Scan for the cell matching the given text and deliver its [x, y] coordinate at center. 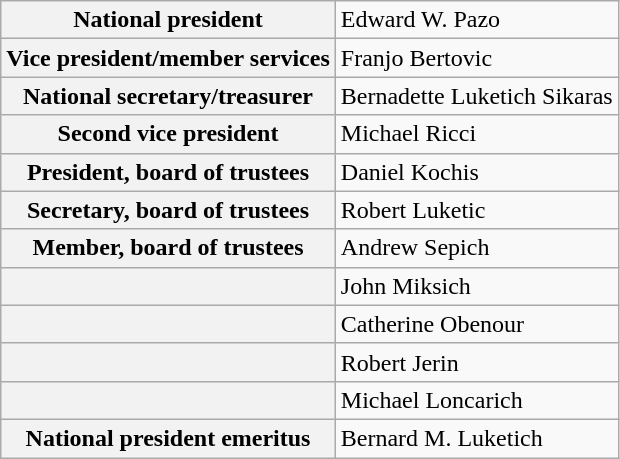
Andrew Sepich [476, 248]
Robert Luketic [476, 210]
Bernard M. Luketich [476, 438]
Bernadette Luketich Sikaras [476, 96]
Secretary, board of trustees [168, 210]
National president emeritus [168, 438]
National president [168, 20]
National secretary/treasurer [168, 96]
Daniel Kochis [476, 172]
Member, board of trustees [168, 248]
Franjo Bertovic [476, 58]
Edward W. Pazo [476, 20]
Michael Loncarich [476, 400]
Vice president/member services [168, 58]
Michael Ricci [476, 134]
Second vice president [168, 134]
Catherine Obenour [476, 324]
Robert Jerin [476, 362]
President, board of trustees [168, 172]
John Miksich [476, 286]
